Search for the cell housing the specified text and yield its (x, y) center coordinate. 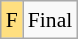
F (12, 20)
Final (50, 20)
